From the cell containing the given text, extract its center point as (x, y) coordinate. 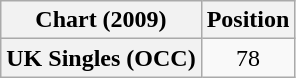
UK Singles (OCC) (101, 58)
Position (248, 20)
78 (248, 58)
Chart (2009) (101, 20)
